Search for the cell housing the specified text and yield its (X, Y) center coordinate. 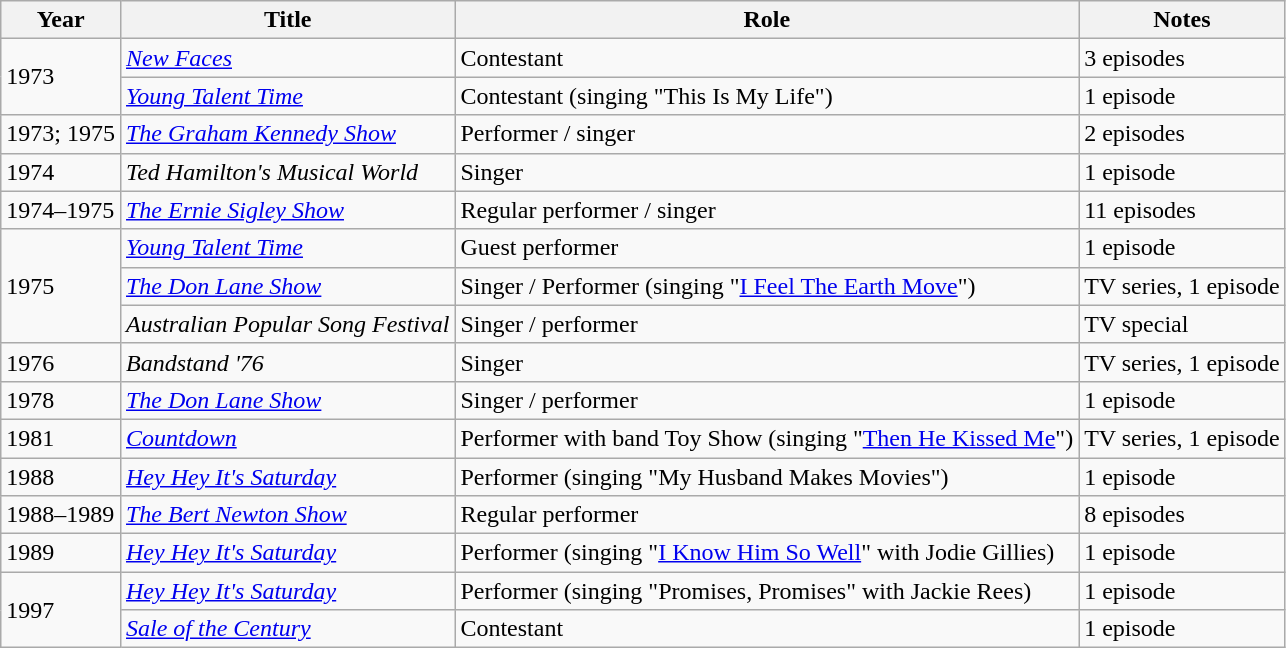
1989 (61, 553)
The Ernie Sigley Show (287, 210)
The Bert Newton Show (287, 515)
New Faces (287, 58)
Contestant (singing "This Is My Life") (767, 96)
Singer / Performer (singing "I Feel The Earth Move") (767, 286)
1974–1975 (61, 210)
1988–1989 (61, 515)
Regular performer / singer (767, 210)
1975 (61, 286)
1997 (61, 610)
The Graham Kennedy Show (287, 134)
1978 (61, 400)
Regular performer (767, 515)
Role (767, 20)
Ted Hamilton's Musical World (287, 172)
1981 (61, 438)
1973; 1975 (61, 134)
Year (61, 20)
1973 (61, 77)
Performer (singing "Promises, Promises" with Jackie Rees) (767, 591)
1976 (61, 362)
Performer with band Toy Show (singing "Then He Kissed Me") (767, 438)
1974 (61, 172)
3 episodes (1182, 58)
Notes (1182, 20)
Performer / singer (767, 134)
2 episodes (1182, 134)
1988 (61, 477)
8 episodes (1182, 515)
11 episodes (1182, 210)
Australian Popular Song Festival (287, 324)
TV special (1182, 324)
Title (287, 20)
Performer (singing "I Know Him So Well" with Jodie Gillies) (767, 553)
Sale of the Century (287, 629)
Guest performer (767, 248)
Bandstand '76 (287, 362)
Performer (singing "My Husband Makes Movies") (767, 477)
Countdown (287, 438)
